Scan for the cell matching the given text and deliver its [X, Y] coordinate at center. 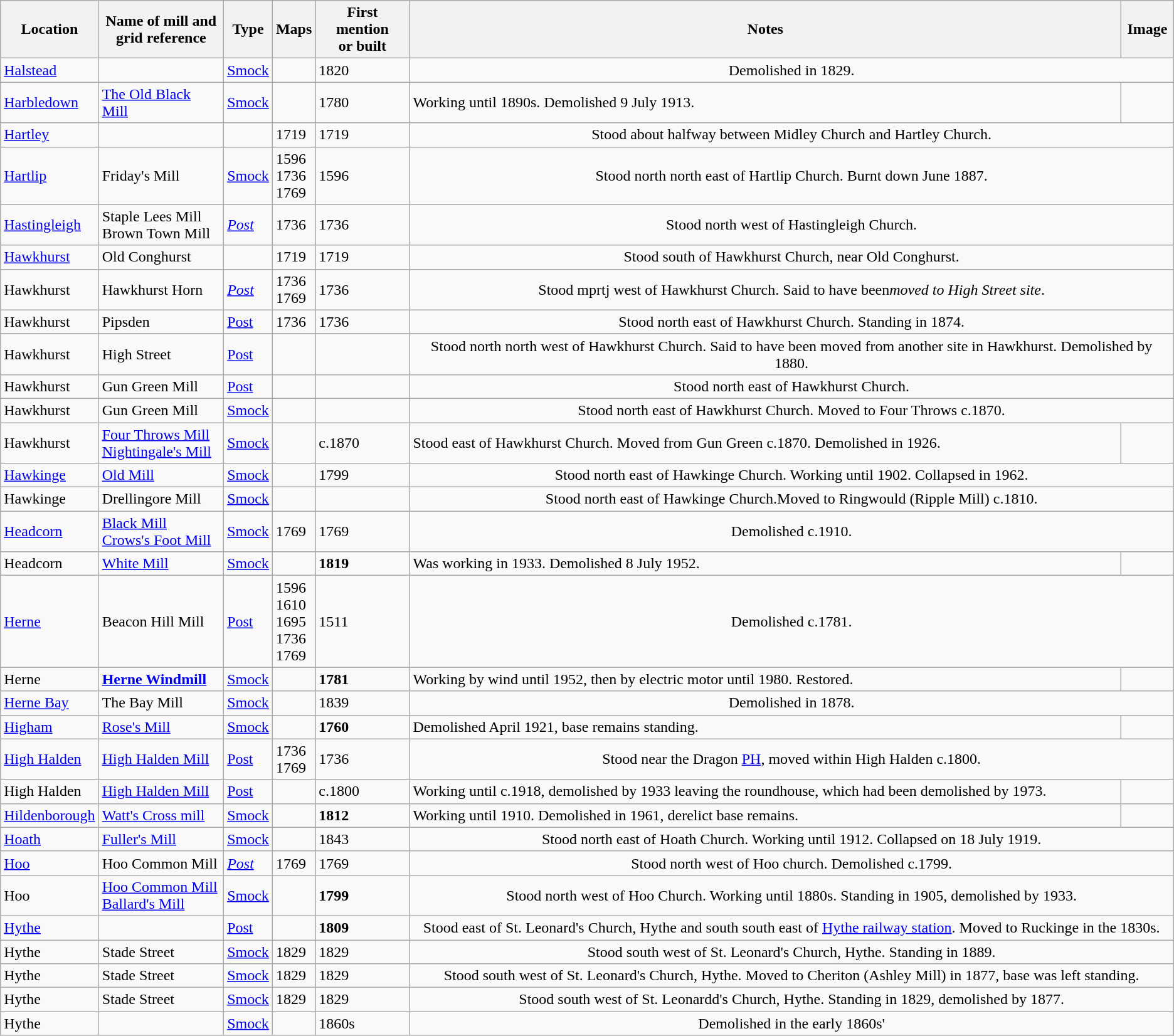
Stood south west of St. Leonard's Church, Hythe. Standing in 1889. [791, 951]
Demolished April 1921, base remains standing. [765, 727]
Hartley [50, 135]
Hildenborough [50, 815]
Working until 1910. Demolished in 1961, derelict base remains. [765, 815]
Working until c.1918, demolished by 1933 leaving the roundhouse, which had been demolished by 1973. [765, 791]
Stood north east of Hawkinge Church.Moved to Ringwould (Ripple Mill) c.1810. [791, 499]
15961610169517361769 [293, 621]
1843 [362, 839]
Harbledown [50, 103]
Type [248, 29]
Four Throws MillNightingale's Mill [161, 443]
1860s [362, 1023]
Staple Lees MillBrown Town Mill [161, 225]
Was working in 1933. Demolished 8 July 1952. [765, 564]
Pipsden [161, 322]
159617361769 [293, 176]
Stood mprtj west of Hawkhurst Church. Said to have beenmoved to High Street site. [791, 290]
Halstead [50, 70]
Demolished in 1878. [791, 703]
Working by wind until 1952, then by electric motor until 1980. Restored. [765, 679]
Stood north east of Hawkhurst Church. [791, 386]
1511 [362, 621]
Drellingore Mill [161, 499]
1839 [362, 703]
Stood east of Hawkhurst Church. Moved from Gun Green c.1870. Demolished in 1926. [765, 443]
Hoath [50, 839]
Stood north east of Hawkhurst Church. Moved to Four Throws c.1870. [791, 410]
Stood north north west of Hawkhurst Church. Said to have been moved from another site in Hawkhurst. Demolished by 1880. [791, 354]
Fuller's Mill [161, 839]
1812 [362, 815]
First mentionor built [362, 29]
Hoo Common Mill [161, 863]
Stood north west of Hoo Church. Working until 1880s. Standing in 1905, demolished by 1933. [791, 896]
Stood north west of Hastingleigh Church. [791, 225]
Location [50, 29]
Hartlip [50, 176]
Hawkhurst Horn [161, 290]
Herne Bay [50, 703]
Black MillCrows's Foot Mill [161, 532]
The Old Black Mill [161, 103]
1820 [362, 70]
Image [1148, 29]
Stood south west of St. Leonardd's Church, Hythe. Standing in 1829, demolished by 1877. [791, 1000]
Stood north east of Hawkhurst Church. Standing in 1874. [791, 322]
Stood south of Hawkhurst Church, near Old Conghurst. [791, 257]
Stood south west of St. Leonard's Church, Hythe. Moved to Cheriton (Ashley Mill) in 1877, base was left standing. [791, 976]
Name of mill andgrid reference [161, 29]
1596 [362, 176]
Notes [765, 29]
Higham [50, 727]
1781 [362, 679]
1819 [362, 564]
Stood about halfway between Midley Church and Hartley Church. [791, 135]
c.1870 [362, 443]
Old Mill [161, 475]
Stood east of St. Leonard's Church, Hythe and south south east of Hythe railway station. Moved to Ruckinge in the 1830s. [791, 928]
White Mill [161, 564]
Stood north north east of Hartlip Church. Burnt down June 1887. [791, 176]
Demolished c.1781. [791, 621]
Friday's Mill [161, 176]
Stood north east of Hawkinge Church. Working until 1902. Collapsed in 1962. [791, 475]
Hastingleigh [50, 225]
Beacon Hill Mill [161, 621]
Working until 1890s. Demolished 9 July 1913. [765, 103]
High Street [161, 354]
Stood north west of Hoo church. Demolished c.1799. [791, 863]
Maps [293, 29]
Demolished in 1829. [791, 70]
Hoo Common MillBallard's Mill [161, 896]
1760 [362, 727]
Rose's Mill [161, 727]
Watt's Cross mill [161, 815]
Demolished c.1910. [791, 532]
1809 [362, 928]
The Bay Mill [161, 703]
Old Conghurst [161, 257]
1780 [362, 103]
Stood near the Dragon PH, moved within High Halden c.1800. [791, 759]
Demolished in the early 1860s' [791, 1023]
c.1800 [362, 791]
Stood north east of Hoath Church. Working until 1912. Collapsed on 18 July 1919. [791, 839]
Herne Windmill [161, 679]
